From the cell containing the given text, extract its center point as [x, y] coordinate. 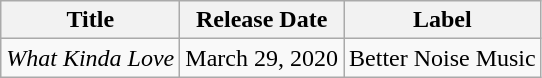
March 29, 2020 [262, 58]
Release Date [262, 20]
What Kinda Love [90, 58]
Better Noise Music [443, 58]
Title [90, 20]
Label [443, 20]
